For the text-containing cell, return its midpoint in (X, Y) coordinate format. 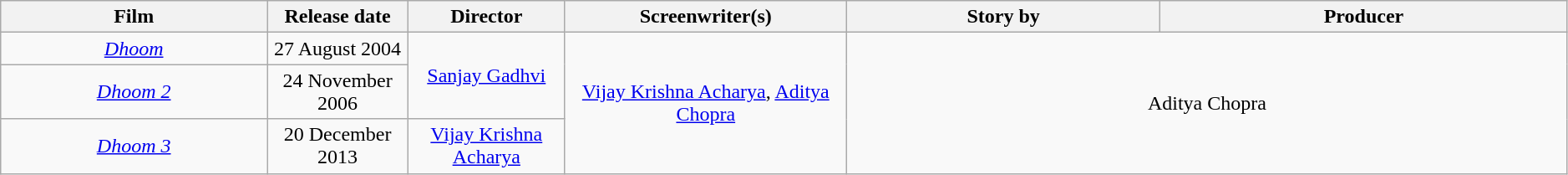
Vijay Krishna Acharya, Aditya Chopra (706, 103)
20 December 2013 (337, 146)
Dhoom 3 (134, 146)
Producer (1364, 17)
Release date (337, 17)
Dhoom (134, 49)
24 November 2006 (337, 92)
Screenwriter(s) (706, 17)
Story by (1004, 17)
Film (134, 17)
Sanjay Gadhvi (486, 75)
27 August 2004 (337, 49)
Vijay Krishna Acharya (486, 146)
Director (486, 17)
Aditya Chopra (1208, 103)
Dhoom 2 (134, 92)
